Capture the cell that displays the provided text and extract its (x, y) central coordinate. 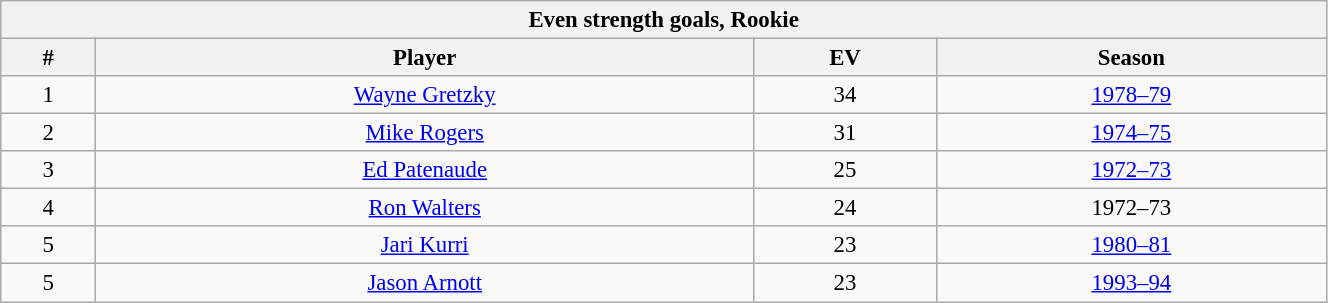
# (48, 58)
EV (846, 58)
1993–94 (1131, 283)
1980–81 (1131, 245)
Jason Arnott (425, 283)
Player (425, 58)
25 (846, 170)
Season (1131, 58)
2 (48, 133)
Jari Kurri (425, 245)
24 (846, 208)
34 (846, 95)
4 (48, 208)
Even strength goals, Rookie (664, 20)
1978–79 (1131, 95)
Ed Patenaude (425, 170)
3 (48, 170)
Mike Rogers (425, 133)
1 (48, 95)
Ron Walters (425, 208)
Wayne Gretzky (425, 95)
31 (846, 133)
1974–75 (1131, 133)
